Find where the given text appears and provide that cell's center as (X, Y) coordinate. 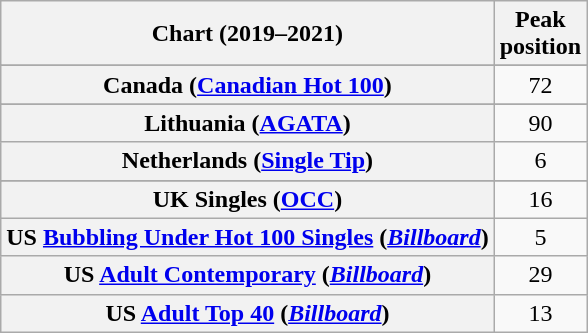
US Adult Top 40 (Billboard) (248, 313)
5 (540, 237)
16 (540, 199)
90 (540, 123)
US Adult Contemporary (Billboard) (248, 275)
Canada (Canadian Hot 100) (248, 85)
Peakposition (540, 34)
13 (540, 313)
US Bubbling Under Hot 100 Singles (Billboard) (248, 237)
Netherlands (Single Tip) (248, 161)
Chart (2019–2021) (248, 34)
UK Singles (OCC) (248, 199)
6 (540, 161)
29 (540, 275)
72 (540, 85)
Lithuania (AGATA) (248, 123)
